Identify which cell holds the provided text, then report its (x, y) central coordinate. 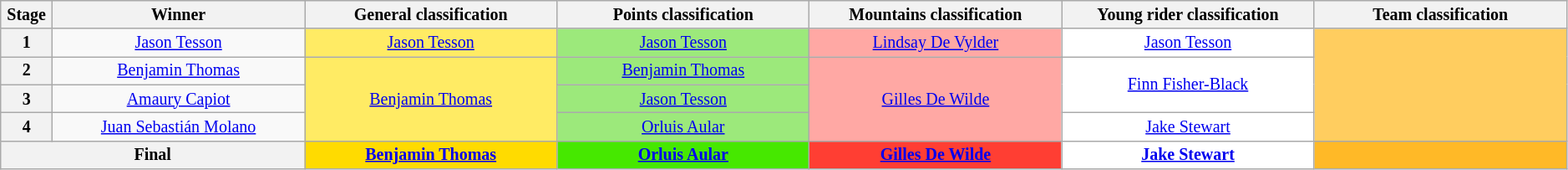
Team classification (1440, 15)
Young rider classification (1188, 15)
Juan Sebastián Molano (179, 127)
1 (27, 44)
General classification (431, 15)
Points classification (683, 15)
Lindsay De Vylder (936, 44)
Final (153, 154)
Stage (27, 15)
Winner (179, 15)
Finn Fisher-Black (1188, 85)
Mountains classification (936, 15)
2 (27, 70)
Amaury Capiot (179, 99)
4 (27, 127)
3 (27, 99)
